Extract the (X, Y) coordinate from the center of the cell holding the provided text.  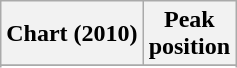
Chart (2010) (72, 34)
Peakposition (189, 34)
